Scan for the cell matching the given text and deliver its [x, y] coordinate at center. 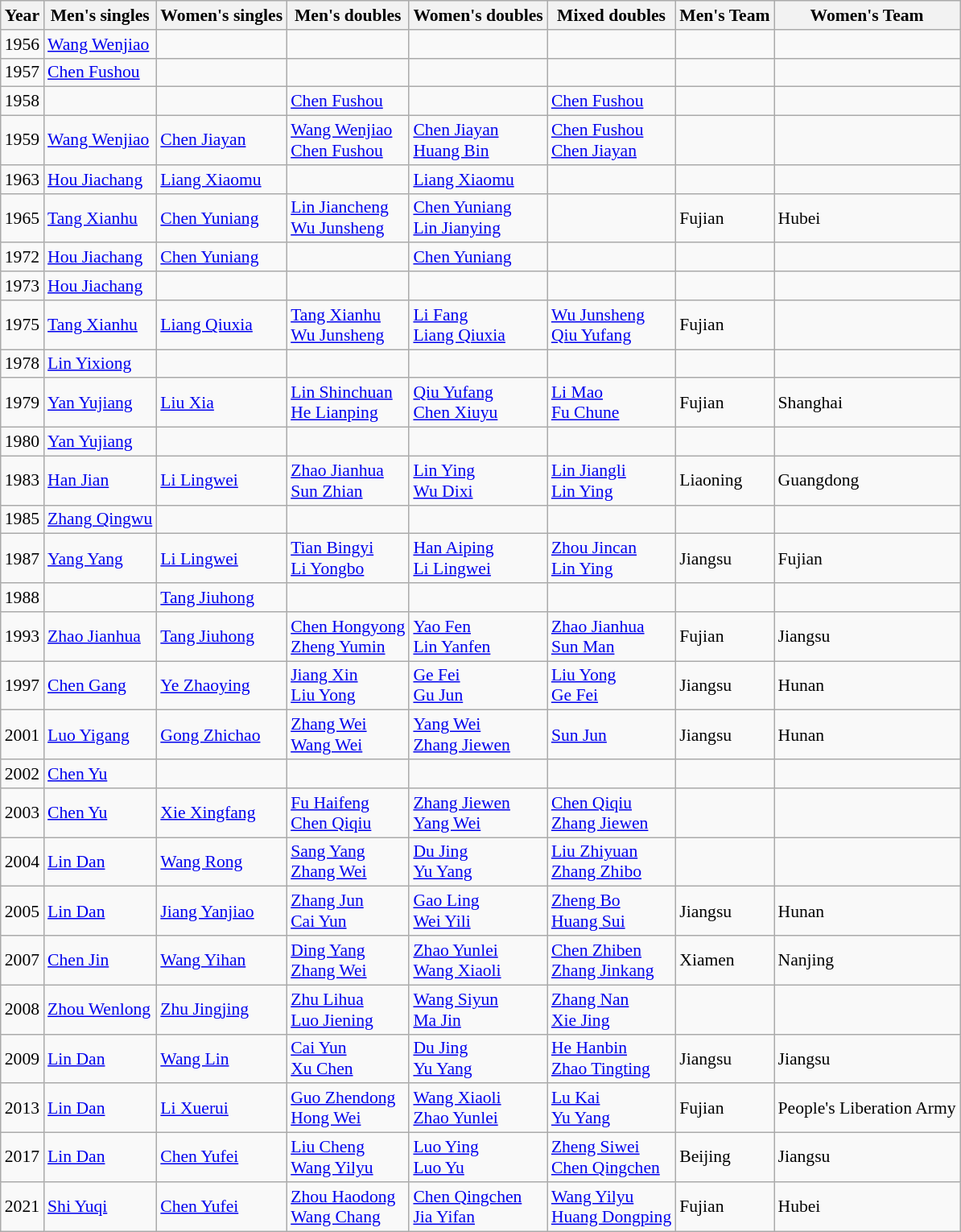
Luo Yigang [100, 734]
Zhou Haodong Wang Chang [348, 1206]
2007 [23, 960]
Lin Shinchuan He Lianping [348, 403]
1956 [23, 44]
Beijing [724, 1158]
1959 [23, 140]
1985 [23, 519]
1958 [23, 101]
Liu Xia [221, 403]
Liaoning [724, 480]
Zheng Bo Huang Sui [612, 912]
Men's Team [724, 15]
Zhou Wenlong [100, 1010]
1993 [23, 636]
Lin Yixiong [100, 364]
Cai Yun Xu Chen [348, 1058]
Sun Jun [612, 734]
Tang Xianhu Wu Junsheng [348, 325]
Chen Yuniang Lin Jianying [478, 217]
Guo Zhendong Hong Wei [348, 1108]
Zhang Jun Cai Yun [348, 912]
Mixed doubles [612, 15]
Wang Wenjiao Chen Fushou [348, 140]
Wang Siyun Ma Jin [478, 1010]
Chen Gang [100, 686]
Year [23, 15]
1963 [23, 180]
1975 [23, 325]
Wang Lin [221, 1058]
Li Mao Fu Chune [612, 403]
Han Jian [100, 480]
Li Xuerui [221, 1108]
Gong Zhichao [221, 734]
Chen Fushou Chen Jiayan [612, 140]
Lin Jiangli Lin Ying [612, 480]
2013 [23, 1108]
2004 [23, 862]
Li Fang Liang Qiuxia [478, 325]
Lin Jiancheng Wu Junsheng [348, 217]
Gao Ling Wei Yili [478, 912]
Shanghai [868, 403]
2001 [23, 734]
1965 [23, 217]
1980 [23, 442]
Wang Yilyu Huang Dongping [612, 1206]
Yang Yang [100, 559]
Chen Qingchen Jia Yifan [478, 1206]
2003 [23, 813]
1978 [23, 364]
1997 [23, 686]
Zheng Siwei Chen Qingchen [612, 1158]
1979 [23, 403]
Zhao Jianhua Sun Zhian [348, 480]
Yao Fen Lin Yanfen [478, 636]
Luo Ying Luo Yu [478, 1158]
Ding Yang Zhang Wei [348, 960]
2017 [23, 1158]
Chen Jiayan Huang Bin [478, 140]
Fu Haifeng Chen Qiqiu [348, 813]
Xie Xingfang [221, 813]
Zhu Jingjing [221, 1010]
Zhu Lihua Luo Jiening [348, 1010]
2005 [23, 912]
2009 [23, 1058]
Zhang Nan Xie Jing [612, 1010]
Wang Xiaoli Zhao Yunlei [478, 1108]
Liu Cheng Wang Yilyu [348, 1158]
Jiang Yanjiao [221, 912]
Zhao Yunlei Wang Xiaoli [478, 960]
Lu Kai Yu Yang [612, 1108]
1983 [23, 480]
Men's doubles [348, 15]
Ye Zhaoying [221, 686]
Nanjing [868, 960]
Women's doubles [478, 15]
Wang Rong [221, 862]
Liu Yong Ge Fei [612, 686]
Women's Team [868, 15]
Zhao Jianhua [100, 636]
Qiu Yufang Chen Xiuyu [478, 403]
Lin Ying Wu Dixi [478, 480]
2008 [23, 1010]
Wang Yihan [221, 960]
Ge Fei Gu Jun [478, 686]
Zhang Jiewen Yang Wei [478, 813]
Zhao Jianhua Sun Man [612, 636]
Zhang Wei Wang Wei [348, 734]
2002 [23, 774]
Guangdong [868, 480]
Chen Jin [100, 960]
1987 [23, 559]
Chen Jiayan [221, 140]
Men's singles [100, 15]
Shi Yuqi [100, 1206]
Jiang Xin Liu Yong [348, 686]
Yang Wei Zhang Jiewen [478, 734]
Wu Junsheng Qiu Yufang [612, 325]
1957 [23, 72]
Xiamen [724, 960]
Tian Bingyi Li Yongbo [348, 559]
Women's singles [221, 15]
Chen Qiqiu Zhang Jiewen [612, 813]
Chen Zhiben Zhang Jinkang [612, 960]
Zhou Jincan Lin Ying [612, 559]
Chen Hongyong Zheng Yumin [348, 636]
Han Aiping Li Lingwei [478, 559]
1973 [23, 286]
People's Liberation Army [868, 1108]
1972 [23, 258]
1988 [23, 597]
Sang Yang Zhang Wei [348, 862]
2021 [23, 1206]
Zhang Qingwu [100, 519]
Liu Zhiyuan Zhang Zhibo [612, 862]
Liang Qiuxia [221, 325]
He Hanbin Zhao Tingting [612, 1058]
